For the text-containing cell, return its midpoint in [x, y] coordinate format. 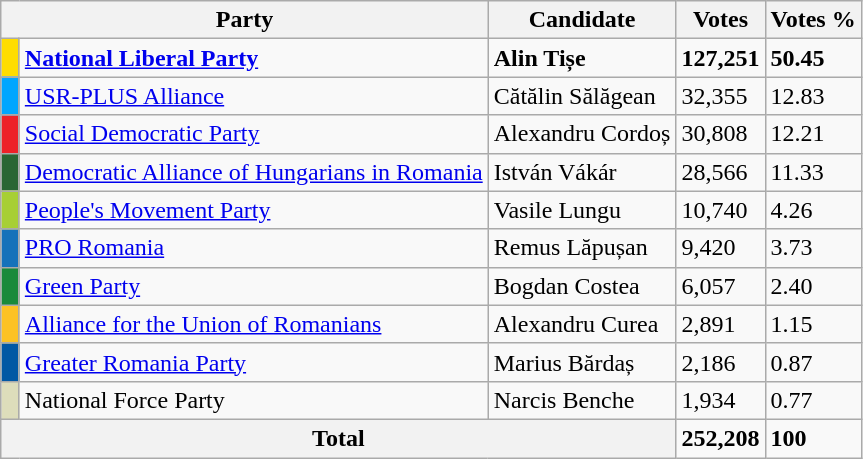
István Vákár [582, 172]
32,355 [720, 96]
1.15 [813, 324]
11.33 [813, 172]
2,891 [720, 324]
30,808 [720, 134]
Greater Romania Party [254, 362]
9,420 [720, 248]
Democratic Alliance of Hungarians in Romania [254, 172]
National Liberal Party [254, 58]
Alliance for the Union of Romanians [254, 324]
2.40 [813, 286]
12.83 [813, 96]
252,208 [720, 438]
People's Movement Party [254, 210]
Vasile Lungu [582, 210]
0.77 [813, 400]
28,566 [720, 172]
Party [244, 20]
National Force Party [254, 400]
4.26 [813, 210]
12.21 [813, 134]
Alin Tișe [582, 58]
USR-PLUS Alliance [254, 96]
Social Democratic Party [254, 134]
0.87 [813, 362]
Votes % [813, 20]
6,057 [720, 286]
Remus Lăpușan [582, 248]
Bogdan Costea [582, 286]
10,740 [720, 210]
2,186 [720, 362]
Marius Bărdaș [582, 362]
Total [338, 438]
Cătălin Sălăgean [582, 96]
127,251 [720, 58]
Alexandru Cordoș [582, 134]
100 [813, 438]
Green Party [254, 286]
PRO Romania [254, 248]
Alexandru Curea [582, 324]
50.45 [813, 58]
1,934 [720, 400]
Narcis Benche [582, 400]
Candidate [582, 20]
Votes [720, 20]
3.73 [813, 248]
